Determine the (x, y) coordinate at the center of the cell enclosing the given text.  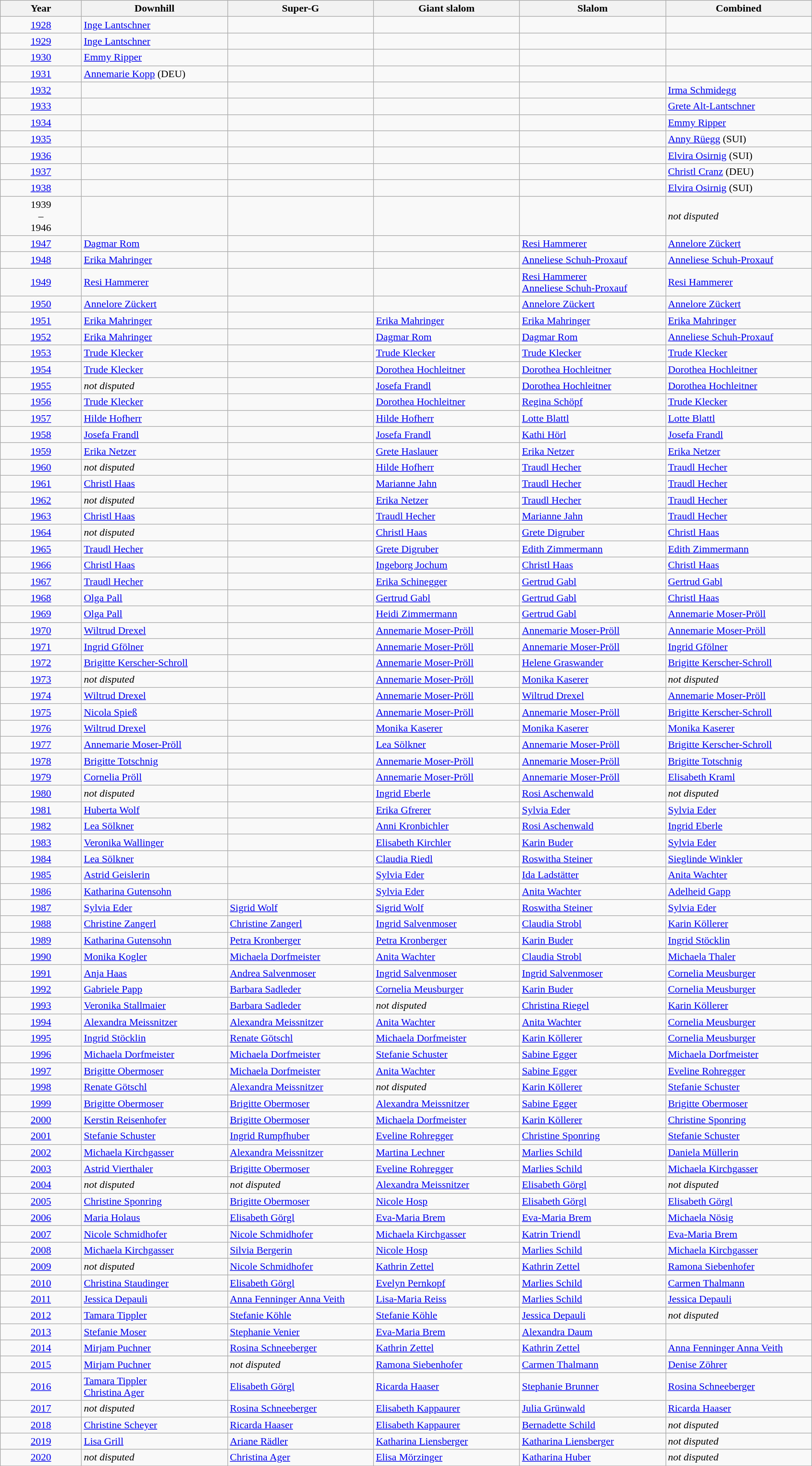
Tamara Tippler (154, 1316)
1996 (41, 1055)
2010 (41, 1283)
2019 (41, 1441)
1935 (41, 139)
1986 (41, 891)
Claudia Riedl (446, 859)
1936 (41, 155)
Adelheid Gapp (738, 891)
Ingrid Rumpfhuber (301, 1136)
Giant slalom (446, 9)
Year (41, 9)
1983 (41, 842)
1957 (41, 418)
1955 (41, 386)
Anja Haas (154, 973)
1929 (41, 41)
Anni Kronbichler (446, 826)
Heidi Zimmermann (446, 614)
1928 (41, 25)
Annemarie Kopp (DEU) (154, 74)
1982 (41, 826)
Christine Scheyer (154, 1425)
Evelyn Pernkopf (446, 1283)
1972 (41, 663)
Veronika Stallmaier (154, 1005)
2013 (41, 1332)
1989 (41, 940)
Cornelia Pröll (154, 777)
Slalom (593, 9)
Julia Grünwald (593, 1409)
2011 (41, 1299)
Martina Lechner (446, 1152)
Regina Schöpf (593, 402)
Christl Cranz (DEU) (738, 171)
Resi HammererAnneliese Schuh-Proxauf (593, 282)
1970 (41, 630)
1961 (41, 483)
1971 (41, 647)
1949 (41, 282)
1956 (41, 402)
1995 (41, 1038)
Anny Rüegg (SUI) (738, 139)
Stefanie Moser (154, 1332)
1994 (41, 1022)
Kathi Hörl (593, 435)
1998 (41, 1087)
1999 (41, 1103)
Daniela Müllerin (738, 1152)
1985 (41, 875)
1969 (41, 614)
2007 (41, 1234)
1954 (41, 369)
1952 (41, 337)
Erika Gfrerer (446, 810)
1934 (41, 123)
1965 (41, 549)
1947 (41, 244)
Katrin Triendl (593, 1234)
1962 (41, 500)
2002 (41, 1152)
Gabriele Papp (154, 989)
1967 (41, 582)
Astrid Vierthaler (154, 1169)
Christina Staudinger (154, 1283)
2005 (41, 1201)
Downhill (154, 9)
2017 (41, 1409)
1948 (41, 260)
Tamara TipplerChristina Ager (154, 1387)
Stephanie Venier (301, 1332)
Super-G (301, 9)
Michaela Thaler (738, 956)
Elisabeth Kirchler (446, 842)
1938 (41, 188)
1930 (41, 57)
1979 (41, 777)
1992 (41, 989)
Christina Riegel (593, 1005)
1990 (41, 956)
Christina Ager (301, 1457)
2012 (41, 1316)
1973 (41, 679)
1993 (41, 1005)
Lisa-Maria Reiss (446, 1299)
Bernadette Schild (593, 1425)
1976 (41, 728)
2015 (41, 1364)
1939–1946 (41, 216)
2004 (41, 1185)
Alexandra Daum (593, 1332)
1963 (41, 516)
Ida Ladstätter (593, 875)
Silvia Bergerin (301, 1250)
Denise Zöhrer (738, 1364)
Sieglinde Winkler (738, 859)
Helene Graswander (593, 663)
Ingeborg Jochum (446, 565)
Maria Holaus (154, 1217)
2000 (41, 1120)
Ariane Rädler (301, 1441)
2014 (41, 1348)
Astrid Geislerin (154, 875)
1981 (41, 810)
Katharina Huber (593, 1457)
1966 (41, 565)
1959 (41, 451)
Andrea Salvenmoser (301, 973)
1968 (41, 598)
1980 (41, 794)
2001 (41, 1136)
1960 (41, 467)
1933 (41, 106)
1953 (41, 353)
Erika Schinegger (446, 582)
1984 (41, 859)
Elisabeth Kraml (738, 777)
1958 (41, 435)
Irma Schmidegg (738, 90)
1978 (41, 761)
1964 (41, 533)
Grete Haslauer (446, 451)
Michaela Nösig (738, 1217)
1975 (41, 712)
1931 (41, 74)
Huberta Wolf (154, 810)
Veronika Wallinger (154, 842)
Monika Kogler (154, 956)
1991 (41, 973)
1951 (41, 321)
1932 (41, 90)
2008 (41, 1250)
Lisa Grill (154, 1441)
1997 (41, 1071)
1950 (41, 304)
Kerstin Reisenhofer (154, 1120)
Grete Alt-Lantschner (738, 106)
1974 (41, 696)
2018 (41, 1425)
Stephanie Brunner (593, 1387)
1977 (41, 744)
2006 (41, 1217)
2003 (41, 1169)
1937 (41, 171)
Combined (738, 9)
2020 (41, 1457)
1987 (41, 908)
2016 (41, 1387)
2009 (41, 1266)
Elisa Mörzinger (446, 1457)
1988 (41, 924)
Nicola Spieß (154, 712)
